Search for the cell housing the specified text and yield its (x, y) center coordinate. 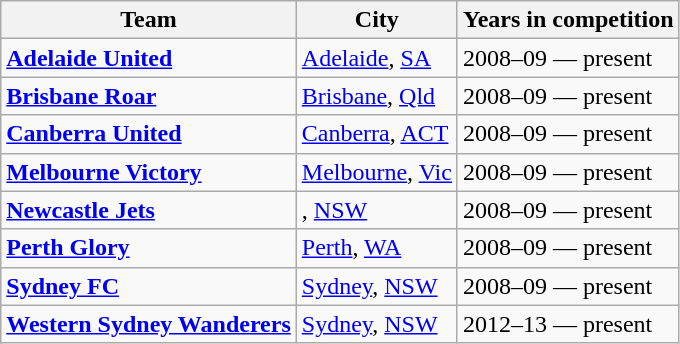
Years in competition (568, 20)
Adelaide United (149, 58)
Brisbane, Qld (376, 96)
Sydney FC (149, 286)
Perth, WA (376, 248)
Perth Glory (149, 248)
Canberra United (149, 134)
Newcastle Jets (149, 210)
Brisbane Roar (149, 96)
Melbourne, Vic (376, 172)
Canberra, ACT (376, 134)
Team (149, 20)
2012–13 — present (568, 324)
City (376, 20)
Melbourne Victory (149, 172)
Adelaide, SA (376, 58)
Western Sydney Wanderers (149, 324)
, NSW (376, 210)
